Detect which cell encompasses the target text, then output its (X, Y) center coordinate. 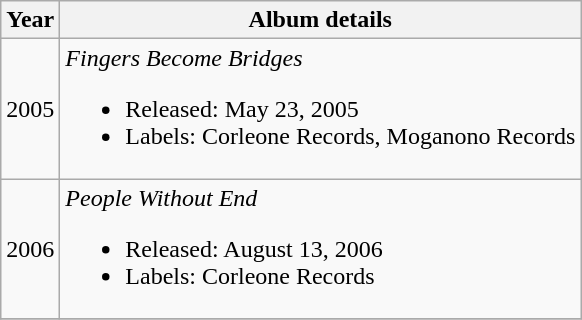
Album details (320, 20)
Fingers Become BridgesReleased: May 23, 2005Labels: Corleone Records, Moganono Records (320, 109)
Year (30, 20)
2005 (30, 109)
2006 (30, 249)
People Without EndReleased: August 13, 2006Labels: Corleone Records (320, 249)
